From the cell containing the given text, extract its center point as [X, Y] coordinate. 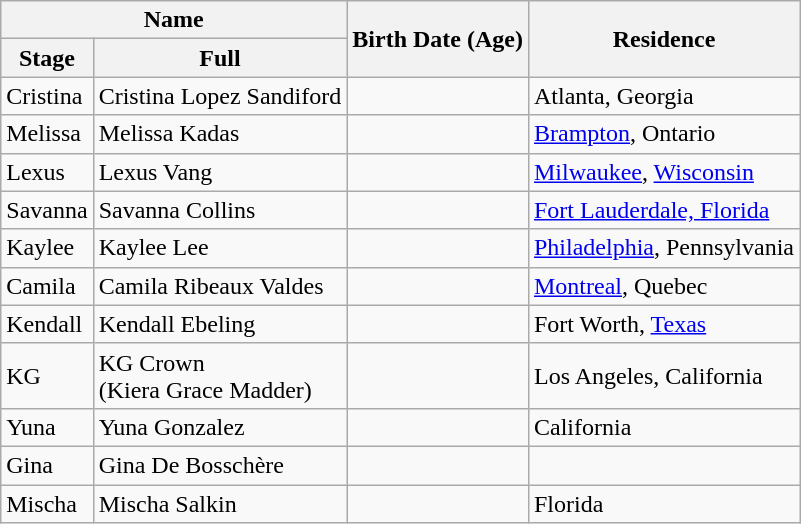
Atlanta, Georgia [664, 96]
Gina [47, 465]
Melissa [47, 134]
Cristina Lopez Sandiford [220, 96]
Mischa Salkin [220, 503]
Kendall [47, 324]
Lexus Vang [220, 172]
Philadelphia, Pennsylvania [664, 248]
Camila Ribeaux Valdes [220, 286]
Kaylee [47, 248]
Mischa [47, 503]
Montreal, Quebec [664, 286]
Birth Date (Age) [438, 39]
Fort Lauderdale, Florida [664, 210]
Name [174, 20]
Kaylee Lee [220, 248]
Los Angeles, California [664, 376]
Yuna Gonzalez [220, 427]
Stage [47, 58]
Fort Worth, Texas [664, 324]
Camila [47, 286]
Kendall Ebeling [220, 324]
Brampton, Ontario [664, 134]
Savanna [47, 210]
Melissa Kadas [220, 134]
Gina De Bosschère [220, 465]
KG Crown(Kiera Grace Madder) [220, 376]
Full [220, 58]
Savanna Collins [220, 210]
Lexus [47, 172]
Florida [664, 503]
Residence [664, 39]
Milwaukee, Wisconsin [664, 172]
California [664, 427]
KG [47, 376]
Cristina [47, 96]
Yuna [47, 427]
